Locate the cell with the specified text and output its [X, Y] center coordinate. 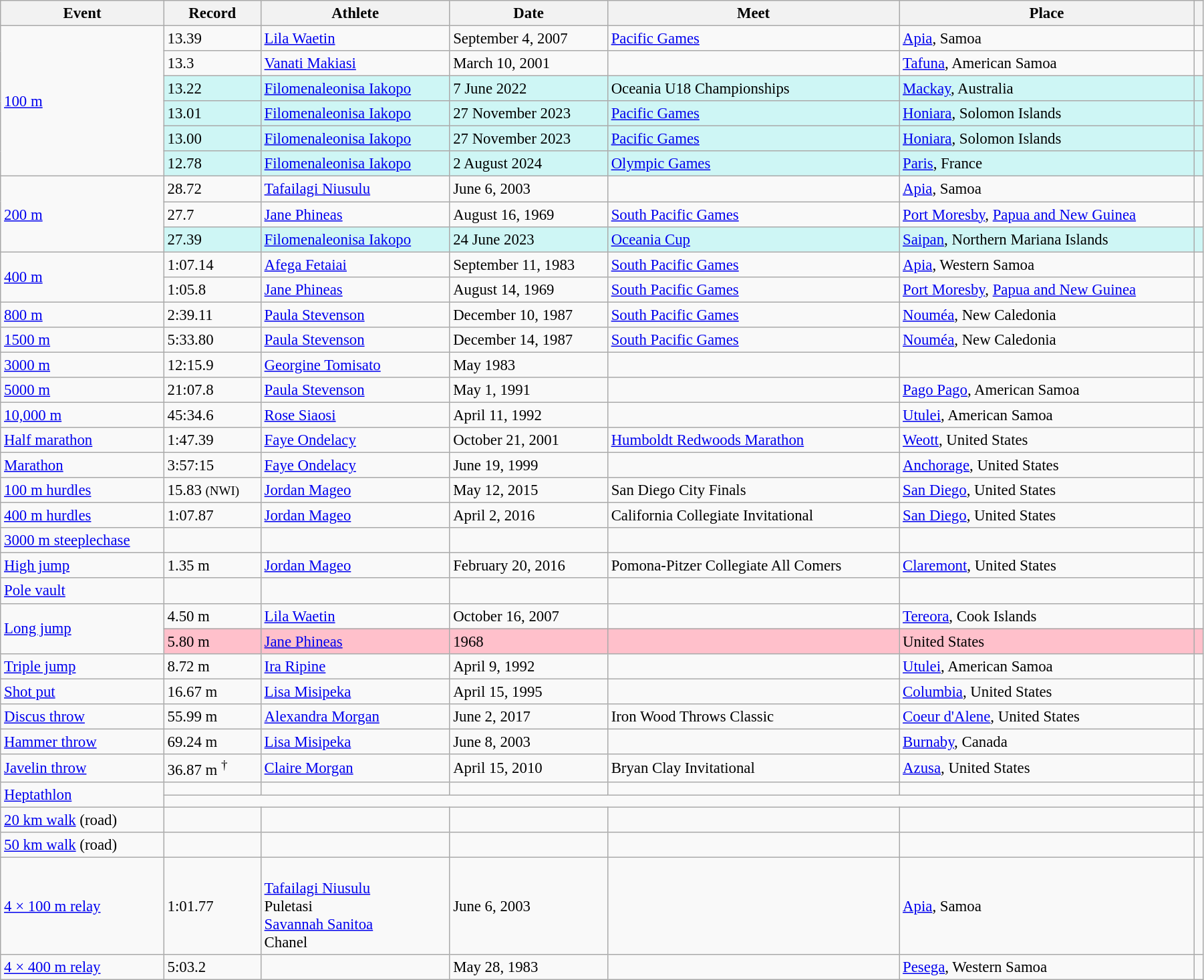
Pago Pago, American Samoa [1047, 390]
Oceania Cup [753, 239]
Weott, United States [1047, 440]
Pomona-Pitzer Collegiate All Comers [753, 566]
24 June 2023 [529, 239]
Alexandra Morgan [355, 717]
Georgine Tomisato [355, 365]
27.7 [212, 214]
Columbia, United States [1047, 691]
Vanati Makiasi [355, 63]
Marathon [82, 466]
7 June 2022 [529, 89]
800 m [82, 315]
Humboldt Redwoods Marathon [753, 440]
45:34.6 [212, 415]
13.00 [212, 139]
High jump [82, 566]
1500 m [82, 340]
May 12, 2015 [529, 490]
May 1983 [529, 365]
June 19, 1999 [529, 466]
Long jump [82, 628]
36.87 m † [212, 768]
13.3 [212, 63]
1:07.87 [212, 516]
Pole vault [82, 591]
3000 m steeplechase [82, 540]
Apia, Western Samoa [1047, 265]
Shot put [82, 691]
Place [1047, 13]
50 km walk (road) [82, 845]
20 km walk (road) [82, 820]
5:33.80 [212, 340]
Rose Siaosi [355, 415]
10,000 m [82, 415]
Tafailagi NiusuluPuletasiSavannah SanitoaChanel [355, 907]
2 August 2024 [529, 164]
September 11, 1983 [529, 265]
San Diego City Finals [753, 490]
3000 m [82, 365]
1:07.14 [212, 265]
Tereora, Cook Islands [1047, 616]
5:03.2 [212, 967]
Mackay, Australia [1047, 89]
8.72 m [212, 666]
Record [212, 13]
June 2, 2017 [529, 717]
Burnaby, Canada [1047, 742]
April 15, 1995 [529, 691]
28.72 [212, 189]
Oceania U18 Championships [753, 89]
August 14, 1969 [529, 289]
13.22 [212, 89]
April 15, 2010 [529, 768]
December 10, 1987 [529, 315]
Claire Morgan [355, 768]
California Collegiate Invitational [753, 516]
October 21, 2001 [529, 440]
200 m [82, 214]
400 m hurdles [82, 516]
August 16, 1969 [529, 214]
Afega Fetaiai [355, 265]
100 m hurdles [82, 490]
3:57:15 [212, 466]
16.67 m [212, 691]
December 14, 1987 [529, 340]
Discus throw [82, 717]
13.39 [212, 39]
27.39 [212, 239]
1.35 m [212, 566]
Tafailagi Niusulu [355, 189]
5000 m [82, 390]
5.80 m [212, 641]
Anchorage, United States [1047, 466]
Saipan, Northern Mariana Islands [1047, 239]
13.01 [212, 114]
4 × 100 m relay [82, 907]
October 16, 2007 [529, 616]
May 28, 1983 [529, 967]
2:39.11 [212, 315]
Triple jump [82, 666]
Athlete [355, 13]
1:05.8 [212, 289]
12:15.9 [212, 365]
69.24 m [212, 742]
Date [529, 13]
Olympic Games [753, 164]
1968 [529, 641]
United States [1047, 641]
Iron Wood Throws Classic [753, 717]
Hammer throw [82, 742]
Meet [753, 13]
4 × 400 m relay [82, 967]
February 20, 2016 [529, 566]
Coeur d'Alene, United States [1047, 717]
Event [82, 13]
Pesega, Western Samoa [1047, 967]
September 4, 2007 [529, 39]
1:01.77 [212, 907]
100 m [82, 102]
June 8, 2003 [529, 742]
400 m [82, 277]
Half marathon [82, 440]
21:07.8 [212, 390]
4.50 m [212, 616]
Azusa, United States [1047, 768]
15.83 (NWI) [212, 490]
12.78 [212, 164]
Javelin throw [82, 768]
April 2, 2016 [529, 516]
Paris, France [1047, 164]
Tafuna, American Samoa [1047, 63]
55.99 m [212, 717]
Ira Ripine [355, 666]
Heptathlon [82, 795]
April 11, 1992 [529, 415]
May 1, 1991 [529, 390]
April 9, 1992 [529, 666]
Claremont, United States [1047, 566]
1:47.39 [212, 440]
March 10, 2001 [529, 63]
Bryan Clay Invitational [753, 768]
